Provide the [X, Y] coordinate of the cell's center where the given text is located.  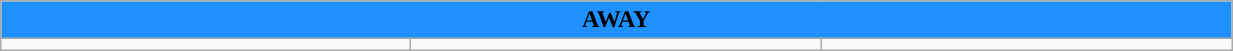
AWAY [616, 20]
